Provide the (X, Y) coordinate of the cell's center where the given text is located.  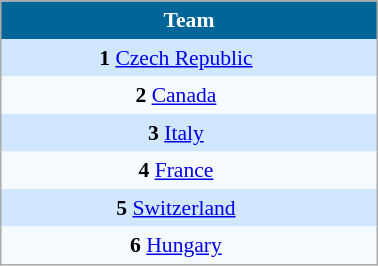
6 Hungary (176, 245)
4 France (176, 171)
Team (189, 20)
2 Canada (176, 95)
3 Italy (176, 133)
5 Switzerland (176, 208)
1 Czech Republic (176, 58)
